Provide the [x, y] coordinate of the cell's center where the given text is located.  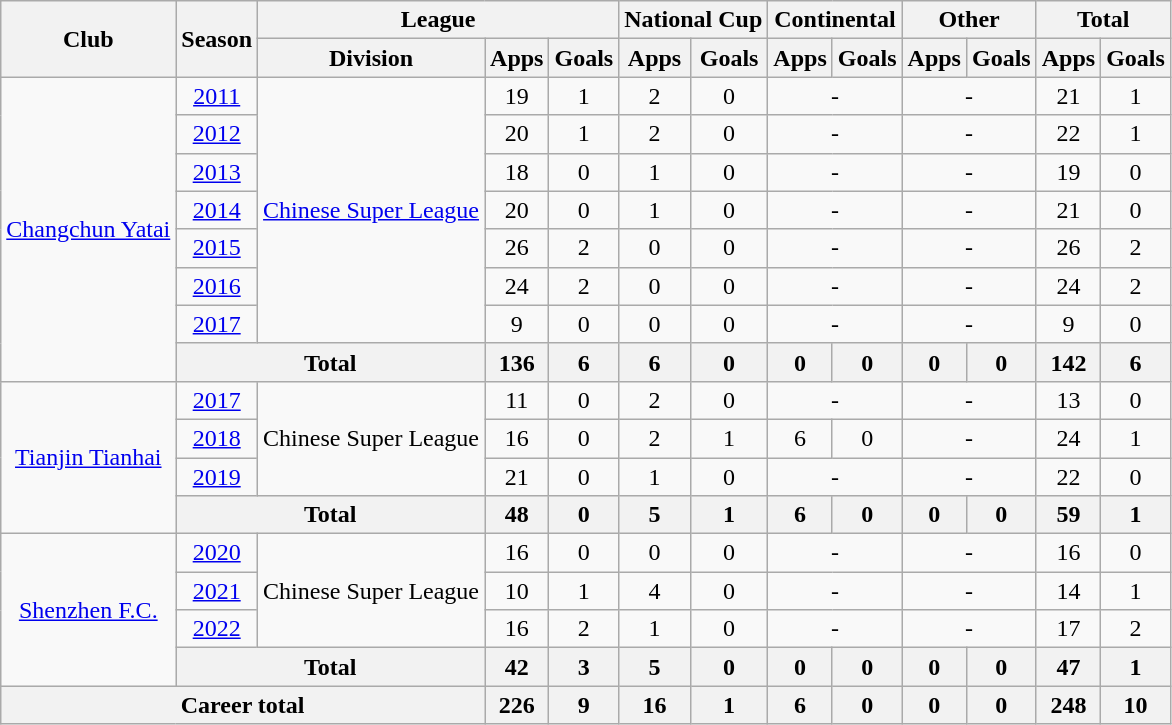
136 [517, 362]
14 [1068, 591]
42 [517, 667]
Season [217, 39]
142 [1068, 362]
17 [1068, 629]
248 [1068, 705]
National Cup [694, 20]
2015 [217, 248]
2019 [217, 477]
59 [1068, 515]
48 [517, 515]
2016 [217, 286]
4 [655, 591]
226 [517, 705]
League [438, 20]
2020 [217, 553]
2014 [217, 210]
11 [517, 400]
2013 [217, 172]
Tianjin Tianhai [88, 457]
47 [1068, 667]
Club [88, 39]
2011 [217, 96]
Other [969, 20]
2021 [217, 591]
Shenzhen F.C. [88, 610]
2012 [217, 134]
2018 [217, 438]
3 [584, 667]
18 [517, 172]
Division [372, 58]
13 [1068, 400]
Continental [835, 20]
Changchun Yatai [88, 229]
Career total [243, 705]
2022 [217, 629]
